Output the (X, Y) coordinate of the center of the cell containing the given text.  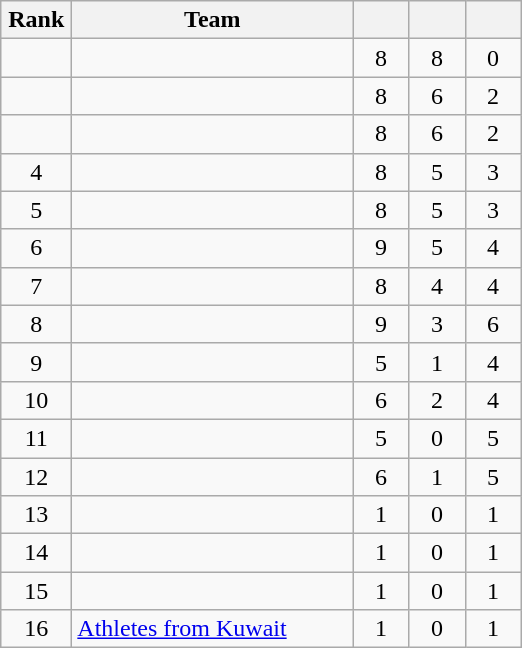
11 (36, 438)
Athletes from Kuwait (212, 629)
15 (36, 591)
10 (36, 400)
Team (212, 20)
13 (36, 515)
14 (36, 553)
7 (36, 286)
Rank (36, 20)
12 (36, 477)
16 (36, 629)
